Search for the cell housing the specified text and yield its [X, Y] center coordinate. 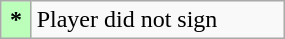
Player did not sign [158, 20]
* [16, 20]
